Provide the [x, y] coordinate of the cell's center where the given text is located.  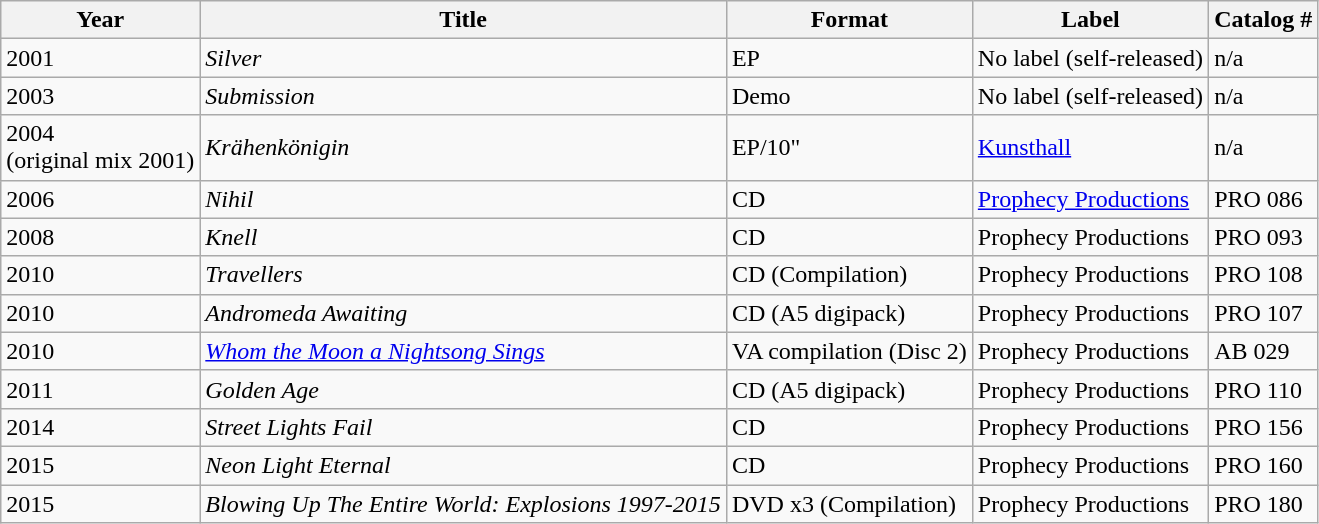
Submission [464, 96]
EP/10" [849, 148]
Format [849, 20]
Silver [464, 58]
Kunsthall [1090, 148]
Demo [849, 96]
Golden Age [464, 389]
Travellers [464, 275]
Whom the Moon a Nightsong Sings [464, 351]
2011 [100, 389]
PRO 156 [1264, 427]
Title [464, 20]
Label [1090, 20]
AB 029 [1264, 351]
2001 [100, 58]
PRO 180 [1264, 503]
2003 [100, 96]
PRO 110 [1264, 389]
DVD x3 (Compilation) [849, 503]
Year [100, 20]
PRO 093 [1264, 237]
VA compilation (Disc 2) [849, 351]
Andromeda Awaiting [464, 313]
Street Lights Fail [464, 427]
2008 [100, 237]
Krähenkönigin [464, 148]
Knell [464, 237]
Blowing Up The Entire World: Explosions 1997-2015 [464, 503]
PRO 086 [1264, 199]
CD (Compilation) [849, 275]
2006 [100, 199]
PRO 107 [1264, 313]
2014 [100, 427]
2004(original mix 2001) [100, 148]
Catalog # [1264, 20]
PRO 160 [1264, 465]
PRO 108 [1264, 275]
Nihil [464, 199]
Neon Light Eternal [464, 465]
EP [849, 58]
